Capture the cell that displays the provided text and extract its (X, Y) central coordinate. 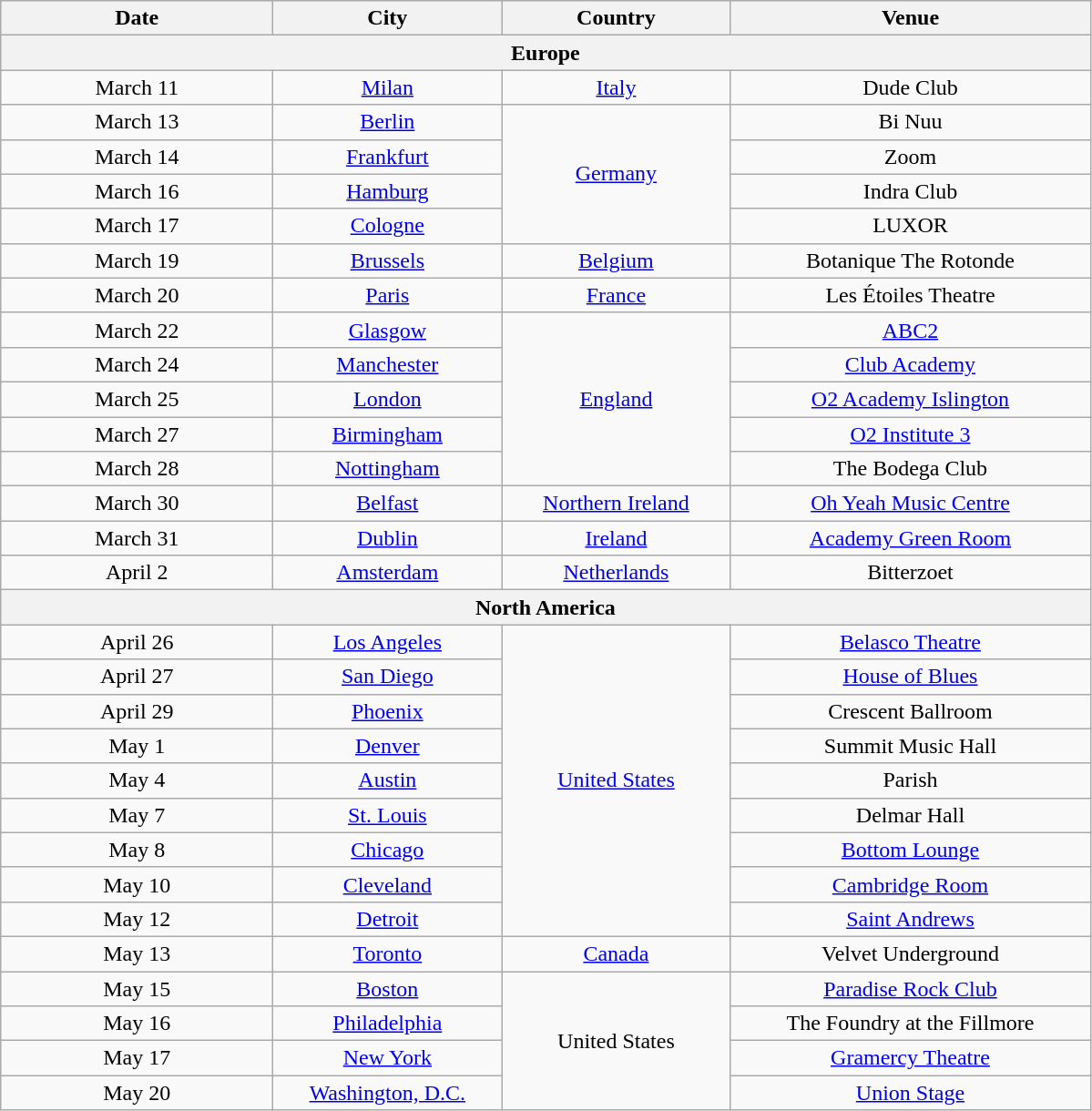
Dublin (388, 538)
Paradise Rock Club (911, 988)
March 20 (137, 295)
Saint Andrews (911, 919)
May 10 (137, 884)
Club Academy (911, 364)
Germany (616, 174)
Austin (388, 780)
April 26 (137, 642)
April 2 (137, 573)
House of Blues (911, 677)
March 19 (137, 260)
May 16 (137, 1024)
Boston (388, 988)
Botanique The Rotonde (911, 260)
Detroit (388, 919)
Manchester (388, 364)
City (388, 18)
Velvet Underground (911, 953)
Bottom Lounge (911, 850)
Phoenix (388, 711)
May 13 (137, 953)
Denver (388, 746)
Bi Nuu (911, 122)
Canada (616, 953)
Brussels (388, 260)
Indra Club (911, 191)
Los Angeles (388, 642)
Academy Green Room (911, 538)
Philadelphia (388, 1024)
Parish (911, 780)
March 24 (137, 364)
May 4 (137, 780)
Amsterdam (388, 573)
May 7 (137, 815)
May 1 (137, 746)
March 31 (137, 538)
San Diego (388, 677)
May 17 (137, 1058)
LUXOR (911, 226)
May 8 (137, 850)
Chicago (388, 850)
London (388, 399)
Belgium (616, 260)
March 11 (137, 87)
Europe (546, 53)
Hamburg (388, 191)
Union Stage (911, 1093)
The Foundry at the Fillmore (911, 1024)
Cambridge Room (911, 884)
Toronto (388, 953)
St. Louis (388, 815)
Berlin (388, 122)
North America (546, 607)
Northern Ireland (616, 504)
Bitterzoet (911, 573)
May 15 (137, 988)
Zoom (911, 157)
England (616, 399)
Cologne (388, 226)
The Bodega Club (911, 469)
O2 Academy Islington (911, 399)
Paris (388, 295)
Italy (616, 87)
Summit Music Hall (911, 746)
Birmingham (388, 434)
Date (137, 18)
May 12 (137, 919)
New York (388, 1058)
March 13 (137, 122)
Crescent Ballroom (911, 711)
Glasgow (388, 330)
March 30 (137, 504)
March 14 (137, 157)
March 16 (137, 191)
Frankfurt (388, 157)
Oh Yeah Music Centre (911, 504)
Delmar Hall (911, 815)
Milan (388, 87)
Dude Club (911, 87)
April 27 (137, 677)
May 20 (137, 1093)
Les Étoiles Theatre (911, 295)
Washington, D.C. (388, 1093)
March 17 (137, 226)
Belfast (388, 504)
March 27 (137, 434)
France (616, 295)
March 22 (137, 330)
Netherlands (616, 573)
Cleveland (388, 884)
April 29 (137, 711)
Belasco Theatre (911, 642)
ABC2 (911, 330)
March 25 (137, 399)
O2 Institute 3 (911, 434)
Venue (911, 18)
Nottingham (388, 469)
Ireland (616, 538)
Country (616, 18)
March 28 (137, 469)
Gramercy Theatre (911, 1058)
